Extract the [X, Y] coordinate from the center of the cell holding the provided text.  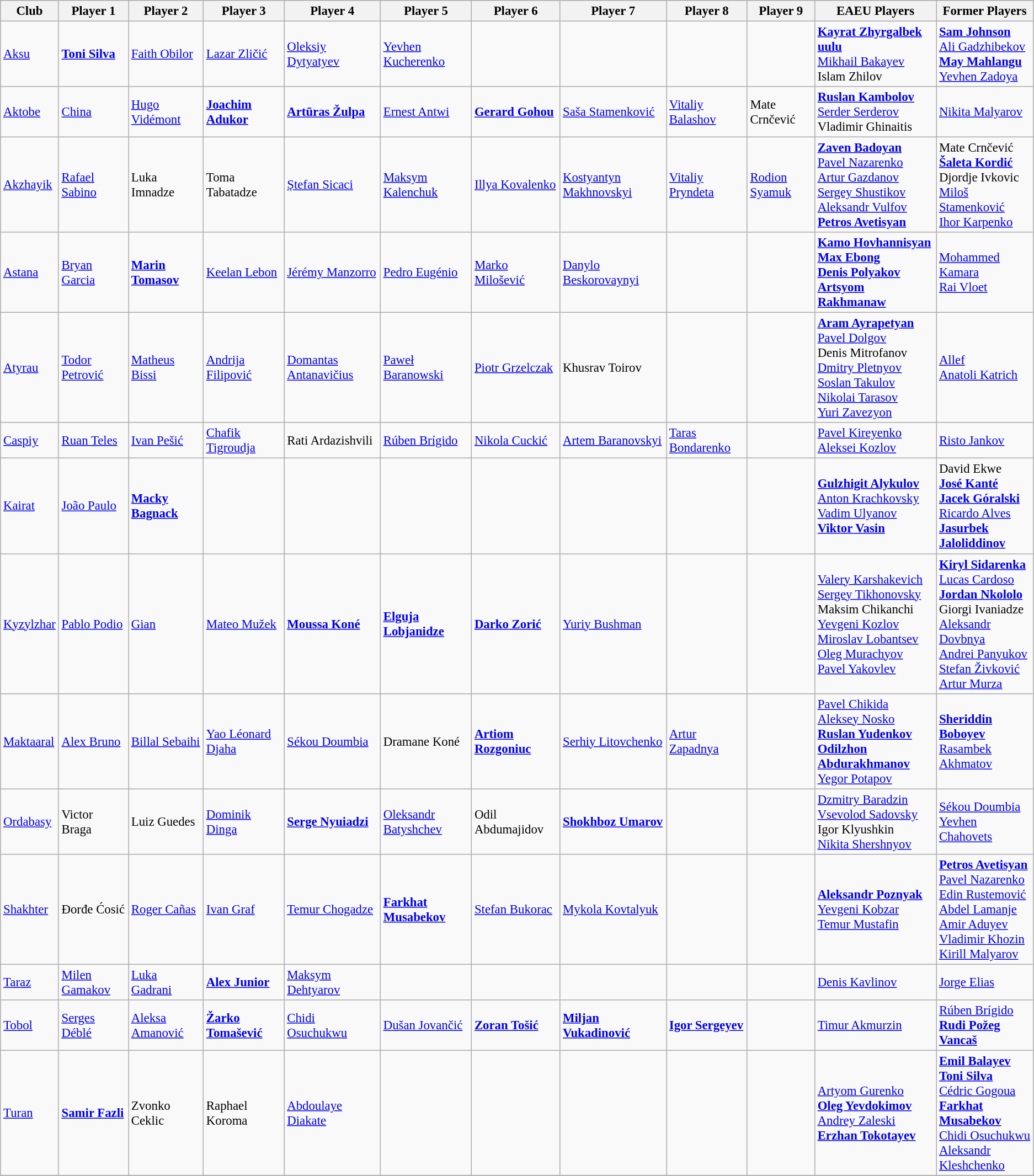
Player 8 [707, 11]
Oleksandr Batyshchev [426, 822]
Đorđe Ćosić [93, 909]
Maksym Kalenchuk [426, 185]
Miljan Vukadinović [614, 1025]
Maksym Dehtyarov [332, 982]
Stefan Bukorac [516, 909]
Alex Bruno [93, 741]
Mate Crnčević [781, 112]
Mykola Kovtalyuk [614, 909]
Nikita Malyarov [985, 112]
Ștefan Sicaci [332, 185]
Shokhboz Umarov [614, 822]
Shakhter [30, 909]
Artiom Rozgoniuc [516, 741]
Gulzhigit Alykulov Anton Krachkovsky Vadim Ulyanov Viktor Vasin [875, 506]
Alex Junior [244, 982]
Ruan Teles [93, 440]
Taras Bondarenko [707, 440]
Raphael Koroma [244, 1113]
David Ekwe José Kanté Jacek Góralski Ricardo Alves Jasurbek Jaloliddinov [985, 506]
Astana [30, 272]
Sheriddin Boboyev Rasambek Akhmatov [985, 741]
Ivan Pešić [166, 440]
Zaven Badoyan Pavel Nazarenko Artur Gazdanov Sergey Shustikov Aleksandr Vulfov Petros Avetisyan [875, 185]
Jorge Elias [985, 982]
Marko Milošević [516, 272]
Toni Silva [93, 54]
Ruslan Kambolov Serder Serderov Vladimir Ghinaitis [875, 112]
Moussa Koné [332, 624]
Chafik Tigroudja [244, 440]
Odil Abdumajidov [516, 822]
Player 2 [166, 11]
João Paulo [93, 506]
Maktaaral [30, 741]
Dušan Jovančić [426, 1025]
Faith Obilor [166, 54]
Artyom Gurenko Oleg Yevdokimov Andrey Zaleski Erzhan Tokotayev [875, 1113]
Rodion Syamuk [781, 185]
Kamo Hovhannisyan Max Ebong Denis Polyakov Artsyom Rakhmanaw [875, 272]
Kyzylzhar [30, 624]
Sékou Doumbia [332, 741]
Sékou Doumbia Yevhen Chahovets [985, 822]
Aram Ayrapetyan Pavel Dolgov Denis Mitrofanov Dmitry Pletnyov Soslan Takulov Nikolai Tarasov Yuri Zavezyon [875, 368]
Player 7 [614, 11]
Vitaliy Balashov [707, 112]
Player 5 [426, 11]
Keelan Lebon [244, 272]
Samir Fazli [93, 1113]
Joachim Adukor [244, 112]
Victor Braga [93, 822]
Roger Cañas [166, 909]
Pablo Podio [93, 624]
Gerard Gohou [516, 112]
EAEU Players [875, 11]
Marin Tomasov [166, 272]
Risto Jankov [985, 440]
Yao Léonard Djaha [244, 741]
Tobol [30, 1025]
Dominik Dinga [244, 822]
Paweł Baranowski [426, 368]
Vitaliy Pryndeta [707, 185]
Jérémy Manzorro [332, 272]
Pedro Eugénio [426, 272]
Elguja Lobjanidze [426, 624]
Luka Gadrani [166, 982]
Turan [30, 1113]
Kostyantyn Makhnovskyi [614, 185]
Player 1 [93, 11]
Macky Bagnack [166, 506]
Matheus Bissi [166, 368]
Kairat [30, 506]
Zvonko Ceklic [166, 1113]
Chidi Osuchukwu [332, 1025]
Aktobe [30, 112]
Akzhayik [30, 185]
Mate Crnčević Šaleta Kordić Djordje Ivkovic Miloš Stamenković Ihor Karpenko [985, 185]
Domantas Antanavičius [332, 368]
Timur Akmurzin [875, 1025]
Valery Karshakevich Sergey Tikhonovsky Maksim Chikanchi Yevgeni Kozlov Miroslav Lobantsev Oleg Murachyov Pavel Yakovlev [875, 624]
Rafael Sabino [93, 185]
Artem Baranovskyi [614, 440]
Aksu [30, 54]
Darko Zorić [516, 624]
Illya Kovalenko [516, 185]
Artur Zapadnya [707, 741]
Yuriy Bushman [614, 624]
Denis Kavlinov [875, 982]
Former Players [985, 11]
China [93, 112]
Toma Tabatadze [244, 185]
Allef Anatoli Katrich [985, 368]
Pavel Chikida Aleksey Nosko Ruslan Yudenkov Odilzhon Abdurakhmanov Yegor Potapov [875, 741]
Mohammed Kamara Rai Vloet [985, 272]
Serges Déblé [93, 1025]
Luiz Guedes [166, 822]
Yevhen Kucherenko [426, 54]
Aleksa Amanović [166, 1025]
Piotr Grzelczak [516, 368]
Taraz [30, 982]
Khusrav Toirov [614, 368]
Nikola Cuckić [516, 440]
Player 3 [244, 11]
Milen Gamakov [93, 982]
Pavel Kireyenko Aleksei Kozlov [875, 440]
Billal Sebaihi [166, 741]
Igor Sergeyev [707, 1025]
Saša Stamenković [614, 112]
Andrija Filipović [244, 368]
Ernest Antwi [426, 112]
Lazar Zličić [244, 54]
Danylo Beskorovaynyi [614, 272]
Artūras Žulpa [332, 112]
Player 4 [332, 11]
Bryan Garcia [93, 272]
Aleksandr Poznyak Yevgeni Kobzar Temur Mustafin [875, 909]
Rati Ardazishvili [332, 440]
Caspiy [30, 440]
Rúben Brígido Rudi Požeg Vancaš [985, 1025]
Luka Imnadze [166, 185]
Oleksiy Dytyatyev [332, 54]
Sam Johnson Ali Gadzhibekov May Mahlangu Yevhen Zadoya [985, 54]
Player 6 [516, 11]
Dramane Koné [426, 741]
Gian [166, 624]
Club [30, 11]
Kayrat Zhyrgalbek uulu Mikhail Bakayev Islam Zhilov [875, 54]
Serge Nyuiadzi [332, 822]
Kiryl Sidarenka Lucas Cardoso Jordan Nkololo Giorgi Ivaniadze Aleksandr Dovbnya Andrei Panyukov Stefan Živković Artur Murza [985, 624]
Zoran Tošić [516, 1025]
Dzmitry Baradzin Vsevolod Sadovsky Igor Klyushkin Nikita Shershnyov [875, 822]
Žarko Tomašević [244, 1025]
Atyrau [30, 368]
Abdoulaye Diakate [332, 1113]
Ivan Graf [244, 909]
Temur Chogadze [332, 909]
Hugo Vidémont [166, 112]
Rúben Brígido [426, 440]
Serhiy Litovchenko [614, 741]
Emil Balayev Toni Silva Cédric Gogoua Farkhat Musabekov Chidi Osuchukwu Aleksandr Kleshchenko [985, 1113]
Todor Petrović [93, 368]
Player 9 [781, 11]
Petros Avetisyan Pavel Nazarenko Edin Rustemović Abdel Lamanje Amir Aduyev Vladimir Khozin Kirill Malyarov [985, 909]
Mateo Mužek [244, 624]
Ordabasy [30, 822]
Farkhat Musabekov [426, 909]
